Locate the cell with the specified text and output its (x, y) center coordinate. 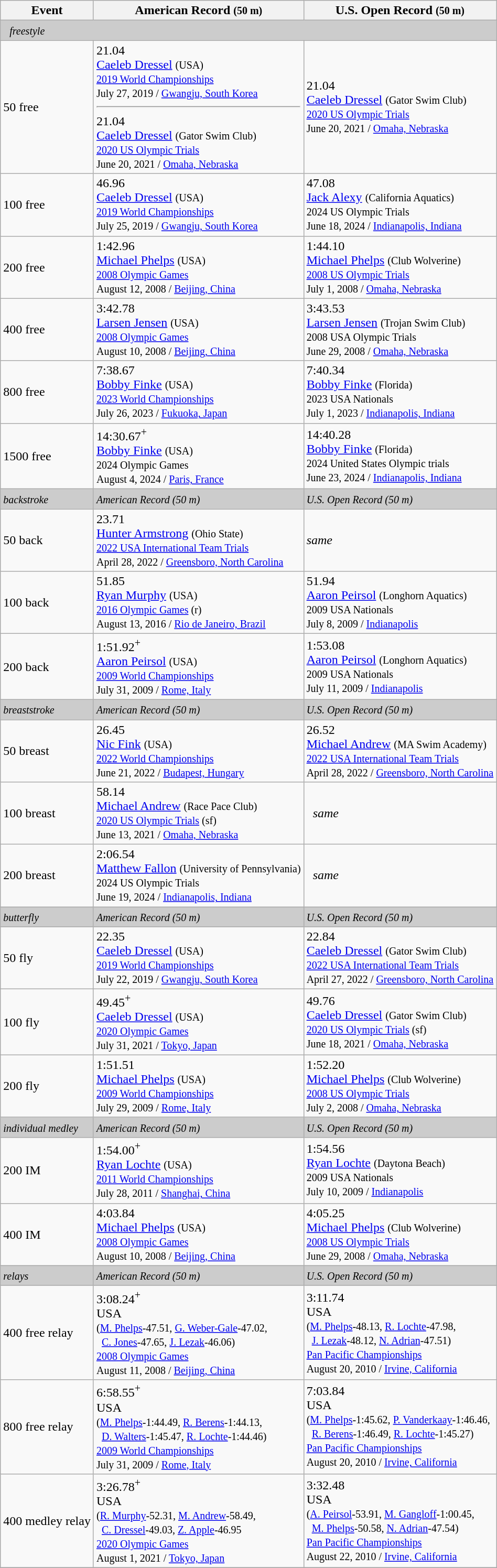
23.71 Hunter Armstrong (Ohio State) 2022 USA International Team Trials April 28, 2022 / Greensboro, North Carolina (198, 540)
1:52.20 Michael Phelps (Club Wolverine) 2008 US Olympic Trials July 2, 2008 / Omaha, Nebraska (400, 1086)
1:53.08 Aaron Peirsol (Longhorn Aquatics) 2009 USA Nationals July 11, 2009 / Indianapolis (400, 667)
3:42.78 Larsen Jensen (USA) 2008 Olympic Games August 10, 2008 / Beijing, China (198, 329)
50 back (47, 540)
relays (47, 1275)
21.04 Caeleb Dressel (Gator Swim Club) 2020 US Olympic Trials June 20, 2021 / Omaha, Nebraska (400, 107)
22.35 Caeleb Dressel (USA) 2019 World Championships July 22, 2019 / Gwangju, South Korea (198, 958)
200 fly (47, 1086)
50 fly (47, 958)
200 IM (47, 1171)
26.45 Nic Fink (USA) 2022 World Championships June 21, 2022 / Budapest, Hungary (198, 751)
46.96 Caeleb Dressel (USA) 2019 World Championships July 25, 2019 / Gwangju, South Korea (198, 204)
2:06.54 Matthew Fallon (University of Pennsylvania) 2024 US Olympic Trials June 19, 2024 / Indianapolis, Indiana (198, 875)
14:30.67+ Bobby Finke (USA) 2024 Olympic Games August 4, 2024 / Paris, France (198, 456)
1:51.51 Michael Phelps (USA) 2009 World Championships July 29, 2009 / Rome, Italy (198, 1086)
7:40.34 Bobby Finke (Florida) 2023 USA Nationals July 1, 2023 / Indianapolis, Indiana (400, 392)
400 free relay (47, 1333)
200 free (47, 267)
50 breast (47, 751)
51.94 Aaron Peirsol (Longhorn Aquatics) 2009 USA Nationals July 8, 2009 / Indianapolis (400, 603)
22.84 Caeleb Dressel (Gator Swim Club) 2022 USA International Team Trials April 27, 2022 / Greensboro, North Carolina (400, 958)
800 free (47, 392)
1:54.56 Ryan Lochte (Daytona Beach) 2009 USA Nationals July 10, 2009 / Indianapolis (400, 1171)
3:26.78+ USA (R. Murphy-52.31, M. Andrew-58.49, C. Dressel-49.03, Z. Apple-46.95 2020 Olympic Games August 1, 2021 / Tokyo, Japan (198, 1521)
1:54.00+ Ryan Lochte (USA) 2011 World Championships July 28, 2011 / Shanghai, China (198, 1171)
butterfly (47, 917)
backstroke (47, 499)
58.14 Michael Andrew (Race Pace Club) 2020 US Olympic Trials (sf) June 13, 2021 / Omaha, Nebraska (198, 814)
200 breast (47, 875)
47.08 Jack Alexy (California Aquatics) 2024 US Olympic Trials June 18, 2024 / Indianapolis, Indiana (400, 204)
800 free relay (47, 1427)
1:51.92+ Aaron Peirsol (USA) 2009 World Championships July 31, 2009 / Rome, Italy (198, 667)
3:08.24+ USA (M. Phelps-47.51, G. Weber-Gale-47.02, C. Jones-47.65, J. Lezak-46.06) 2008 Olympic Games August 11, 2008 / Beijing, China (198, 1333)
50 free (47, 107)
breaststroke (47, 709)
49.76 Caeleb Dressel (Gator Swim Club) 2020 US Olympic Trials (sf) June 18, 2021 / Omaha, Nebraska (400, 1022)
Event (47, 10)
3:11.74 USA (M. Phelps-48.13, R. Lochte-47.98, J. Lezak-48.12, N. Adrian-47.51) Pan Pacific Championships August 20, 2010 / Irvine, California (400, 1333)
100 fly (47, 1022)
4:05.25 Michael Phelps (Club Wolverine) 2008 US Olympic Trials June 29, 2008 / Omaha, Nebraska (400, 1234)
51.85 Ryan Murphy (USA) 2016 Olympic Games (r) August 13, 2016 / Rio de Janeiro, Brazil (198, 603)
100 back (47, 603)
1:44.10 Michael Phelps (Club Wolverine) 2008 US Olympic Trials July 1, 2008 / Omaha, Nebraska (400, 267)
14:40.28 Bobby Finke (Florida) 2024 United States Olympic trials June 23, 2024 / Indianapolis, Indiana (400, 456)
4:03.84 Michael Phelps (USA) 2008 Olympic Games August 10, 2008 / Beijing, China (198, 1234)
freestyle (248, 30)
1500 free (47, 456)
3:32.48 USA (A. Peirsol-53.91, M. Gangloff-1:00.45, M. Phelps-50.58, N. Adrian-47.54) Pan Pacific Championships August 22, 2010 / Irvine, California (400, 1521)
6:58.55+ USA (M. Phelps-1:44.49, R. Berens-1:44.13, D. Walters-1:45.47, R. Lochte-1:44.46) 2009 World Championships July 31, 2009 / Rome, Italy (198, 1427)
individual medley (47, 1127)
400 medley relay (47, 1521)
49.45+ Caeleb Dressel (USA) 2020 Olympic Games July 31, 2021 / Tokyo, Japan (198, 1022)
26.52 Michael Andrew (MA Swim Academy) 2022 USA International Team Trials April 28, 2022 / Greensboro, North Carolina (400, 751)
400 IM (47, 1234)
3:43.53 Larsen Jensen (Trojan Swim Club) 2008 USA Olympic Trials June 29, 2008 / Omaha, Nebraska (400, 329)
200 back (47, 667)
1:42.96 Michael Phelps (USA) 2008 Olympic Games August 12, 2008 / Beijing, China (198, 267)
7:38.67 Bobby Finke (USA) 2023 World Championships July 26, 2023 / Fukuoka, Japan (198, 392)
100 breast (47, 814)
400 free (47, 329)
100 free (47, 204)
